For the text-containing cell, return its midpoint in (x, y) coordinate format. 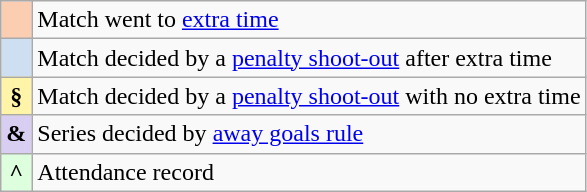
§ (16, 96)
Match decided by a penalty shoot-out with no extra time (309, 96)
Series decided by away goals rule (309, 134)
Match went to extra time (309, 20)
Attendance record (309, 172)
^ (16, 172)
Match decided by a penalty shoot-out after extra time (309, 58)
& (16, 134)
